From the cell containing the given text, extract its center point as [x, y] coordinate. 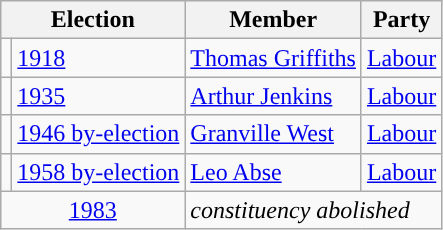
Thomas Griffiths [274, 58]
Election [93, 20]
Leo Abse [274, 172]
1935 [98, 96]
Arthur Jenkins [274, 96]
1983 [93, 210]
1946 by-election [98, 134]
1958 by-election [98, 172]
Granville West [274, 134]
constituency abolished [314, 210]
1918 [98, 58]
Party [401, 20]
Member [274, 20]
